Pinpoint the cell where the given text exists, returning its [X, Y] midpoint coordinate. 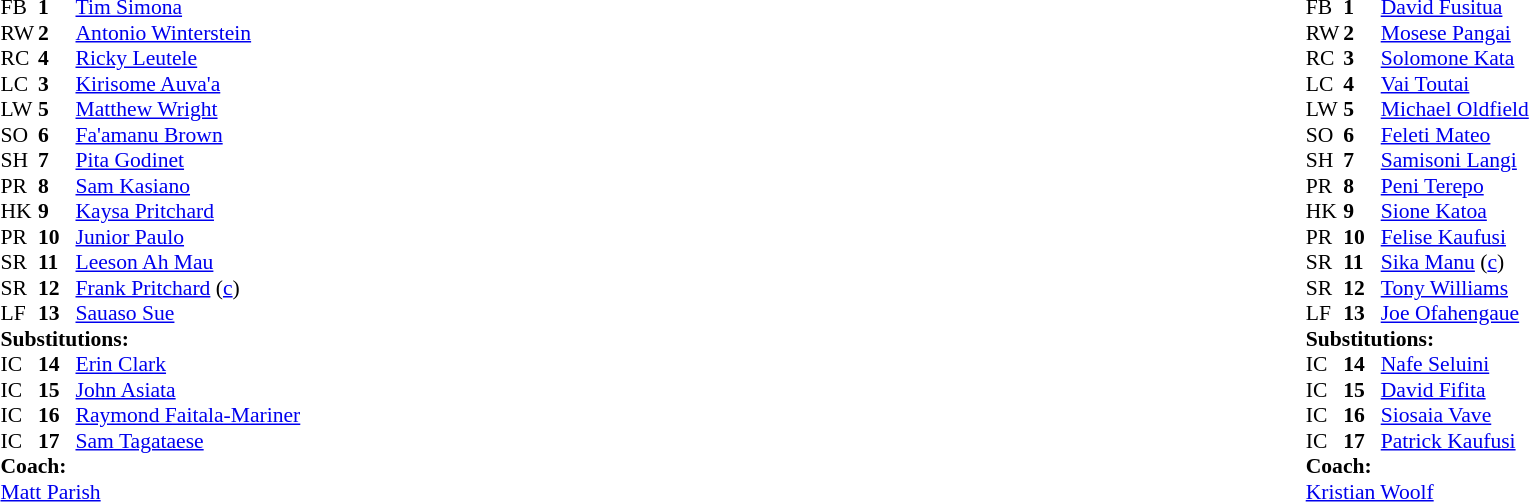
Erin Clark [188, 365]
Tony Williams [1455, 288]
Samisoni Langi [1455, 161]
Sika Manu (c) [1455, 263]
Sam Kasiano [188, 186]
Joe Ofahengaue [1455, 313]
John Asiata [188, 390]
Kaysa Pritchard [188, 211]
Peni Terepo [1455, 186]
Sauaso Sue [188, 313]
Leeson Ah Mau [188, 263]
Sam Tagataese [188, 441]
Raymond Faitala-Mariner [188, 415]
Frank Pritchard (c) [188, 288]
Pita Godinet [188, 161]
Felise Kaufusi [1455, 237]
Siosaia Vave [1455, 415]
David Fifita [1455, 390]
Ricky Leutele [188, 59]
Solomone Kata [1455, 59]
Nafe Seluini [1455, 365]
Michael Oldfield [1455, 109]
Feleti Mateo [1455, 135]
Matthew Wright [188, 109]
Patrick Kaufusi [1455, 441]
Kirisome Auva'a [188, 84]
Antonio Winterstein [188, 33]
Fa'amanu Brown [188, 135]
Mosese Pangai [1455, 33]
Vai Toutai [1455, 84]
Sione Katoa [1455, 211]
Junior Paulo [188, 237]
